Provide the (X, Y) coordinate of the cell's center where the given text is located.  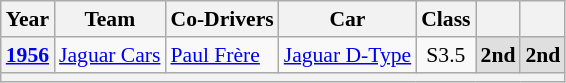
Jaguar D-Type (348, 55)
1956 (28, 55)
S3.5 (446, 55)
Co-Drivers (222, 19)
Paul Frère (222, 55)
Class (446, 19)
Jaguar Cars (110, 55)
Team (110, 19)
Year (28, 19)
Car (348, 19)
